Extract the (X, Y) coordinate from the center of the cell holding the provided text.  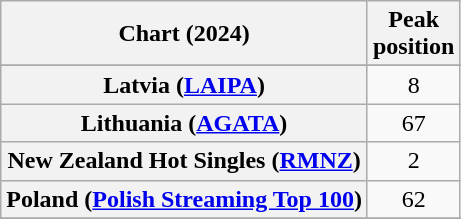
2 (413, 161)
Poland (Polish Streaming Top 100) (184, 199)
Latvia (LAIPA) (184, 85)
Peakposition (413, 34)
Chart (2024) (184, 34)
Lithuania (AGATA) (184, 123)
New Zealand Hot Singles (RMNZ) (184, 161)
67 (413, 123)
8 (413, 85)
62 (413, 199)
